Return [X, Y] of the center of cell containing provided text 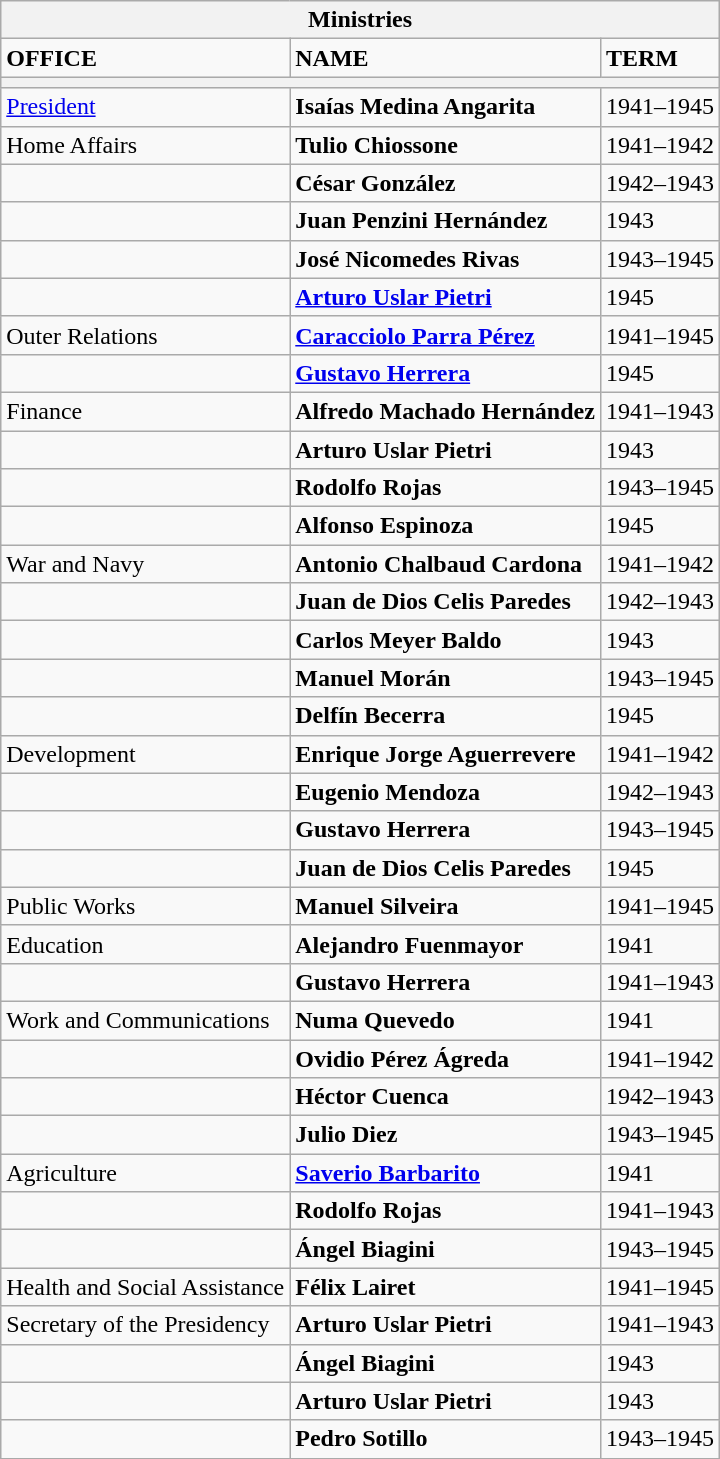
Agriculture [146, 1173]
Tulio Chiossone [446, 145]
Alejandro Fuenmayor [446, 944]
TERM [660, 58]
Julio Diez [446, 1135]
Outer Relations [146, 335]
Pedro Sotillo [446, 1439]
Education [146, 944]
Carlos Meyer Baldo [446, 640]
Ovidio Pérez Ágreda [446, 1059]
Alfredo Machado Hernández [446, 411]
Delfín Becerra [446, 716]
Isaías Medina Angarita [446, 107]
Antonio Chalbaud Cardona [446, 564]
Secretary of the Presidency [146, 1325]
Health and Social Assistance [146, 1287]
Alfonso Espinoza [446, 526]
Enrique Jorge Aguerrevere [446, 754]
Manuel Silveira [446, 906]
Saverio Barbarito [446, 1173]
NAME [446, 58]
César González [446, 183]
Caracciolo Parra Pérez [446, 335]
Work and Communications [146, 1020]
Félix Lairet [446, 1287]
Eugenio Mendoza [446, 792]
Finance [146, 411]
Development [146, 754]
Ministries [360, 20]
Public Works [146, 906]
Home Affairs [146, 145]
Numa Quevedo [446, 1020]
War and Navy [146, 564]
OFFICE [146, 58]
President [146, 107]
José Nicomedes Rivas [446, 259]
Manuel Morán [446, 678]
Héctor Cuenca [446, 1097]
Juan Penzini Hernández [446, 221]
